Detect which cell encompasses the target text, then output its [x, y] center coordinate. 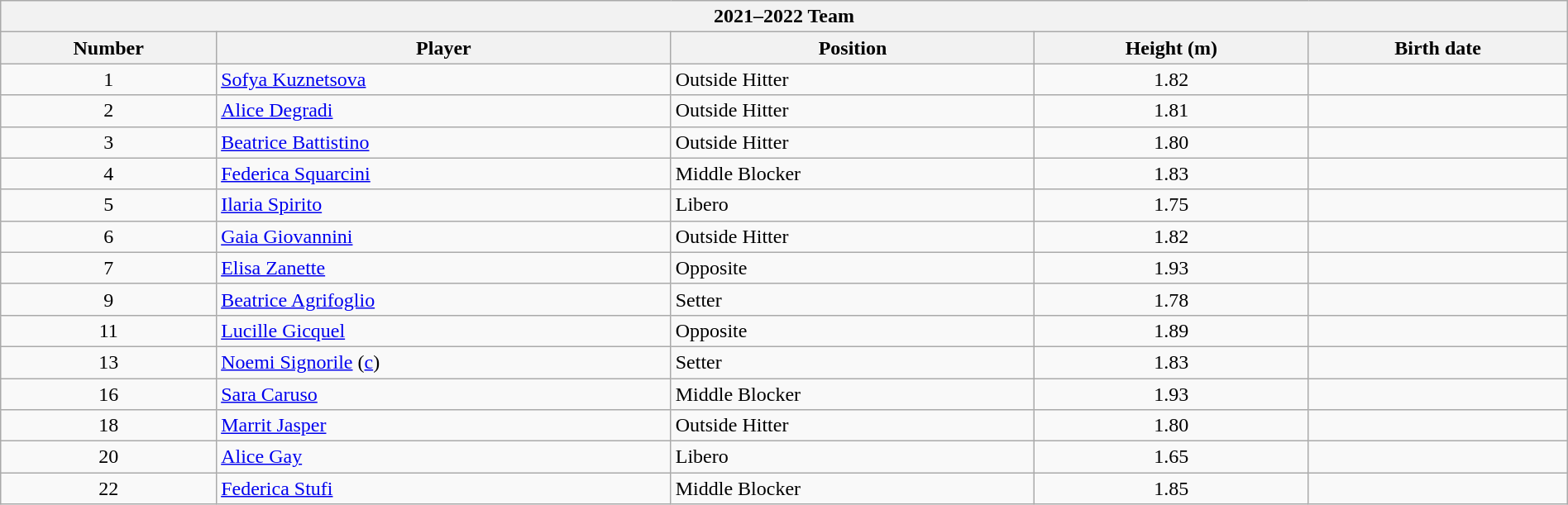
16 [109, 394]
1.65 [1171, 457]
1.85 [1171, 488]
Lucille Gicquel [444, 331]
Player [444, 48]
18 [109, 426]
Federica Stufi [444, 488]
9 [109, 299]
2 [109, 111]
1.78 [1171, 299]
Alice Degradi [444, 111]
Sofya Kuznetsova [444, 79]
Beatrice Battistino [444, 142]
1.89 [1171, 331]
Position [853, 48]
Ilaria Spirito [444, 205]
4 [109, 174]
Birth date [1437, 48]
Noemi Signorile (c) [444, 362]
3 [109, 142]
20 [109, 457]
11 [109, 331]
Elisa Zanette [444, 268]
1.81 [1171, 111]
5 [109, 205]
Gaia Giovannini [444, 236]
7 [109, 268]
Sara Caruso [444, 394]
Number [109, 48]
6 [109, 236]
1.75 [1171, 205]
Alice Gay [444, 457]
Marrit Jasper [444, 426]
Height (m) [1171, 48]
1 [109, 79]
22 [109, 488]
2021–2022 Team [784, 17]
13 [109, 362]
Beatrice Agrifoglio [444, 299]
Federica Squarcini [444, 174]
